Return [X, Y] of the center of cell containing provided text 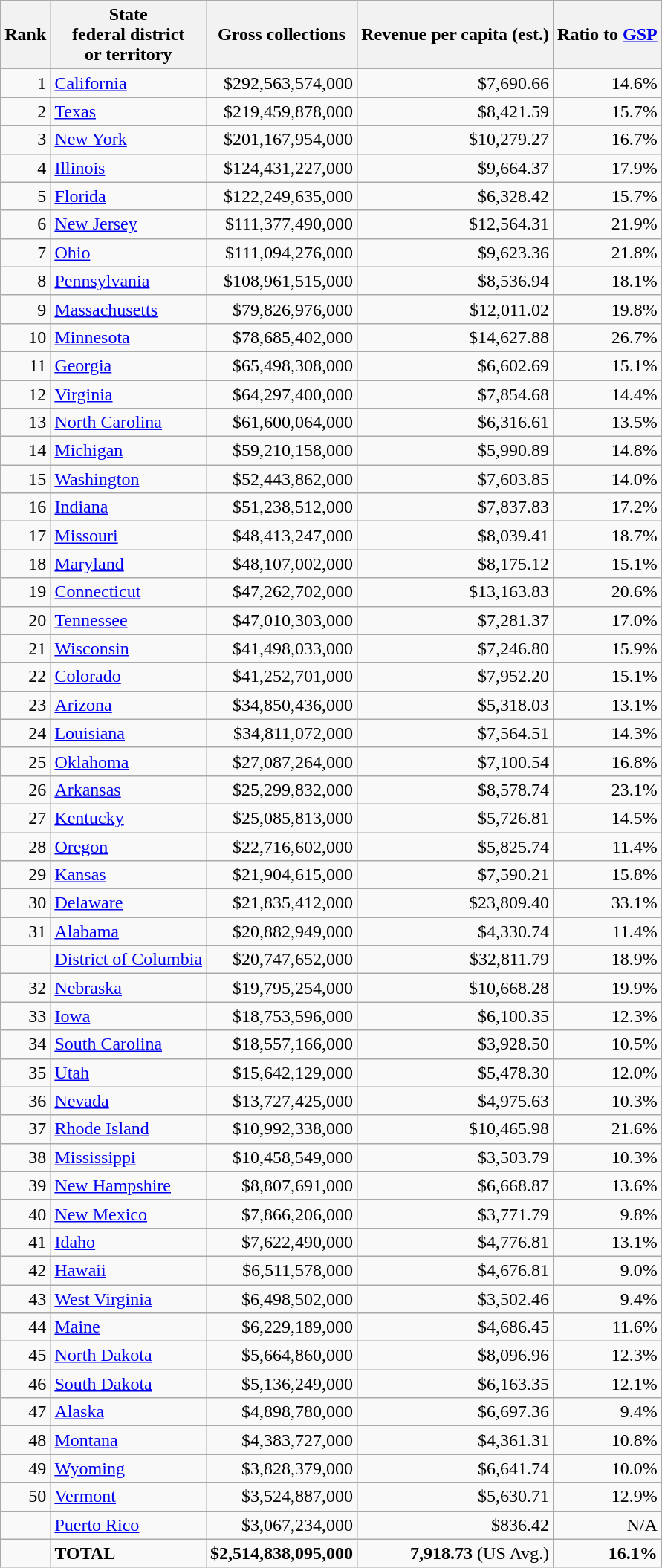
3 [25, 140]
42 [25, 1270]
$10,668.28 [455, 988]
$122,249,635,000 [282, 196]
10.0% [608, 1468]
$4,361.31 [455, 1440]
$47,262,702,000 [282, 592]
$9,623.36 [455, 253]
$34,850,436,000 [282, 705]
$20,882,949,000 [282, 931]
Vermont [129, 1497]
21.6% [608, 1129]
45 [25, 1356]
21.8% [608, 253]
19.8% [608, 309]
16.1% [608, 1553]
$8,536.94 [455, 281]
7,918.73 (US Avg.) [455, 1553]
31 [25, 931]
11.6% [608, 1327]
14.0% [608, 479]
$7,100.54 [455, 761]
District of Columbia [129, 960]
Georgia [129, 365]
North Dakota [129, 1356]
28 [25, 846]
2 [25, 111]
$201,167,954,000 [282, 140]
11 [25, 365]
New Jersey [129, 224]
18.7% [608, 536]
Virginia [129, 394]
40 [25, 1214]
$6,498,502,000 [282, 1299]
7 [25, 253]
8 [25, 281]
15 [25, 479]
$3,502.46 [455, 1299]
16.8% [608, 761]
South Dakota [129, 1384]
Kentucky [129, 818]
Arizona [129, 705]
$7,854.68 [455, 394]
$3,828,379,000 [282, 1468]
$41,252,701,000 [282, 677]
$7,281.37 [455, 620]
34 [25, 1044]
12.9% [608, 1497]
5 [25, 196]
Arkansas [129, 790]
Hawaii [129, 1270]
West Virginia [129, 1299]
Wisconsin [129, 648]
$3,524,887,000 [282, 1497]
16.7% [608, 140]
$61,600,064,000 [282, 423]
$19,795,254,000 [282, 988]
$78,685,402,000 [282, 337]
Utah [129, 1073]
14.5% [608, 818]
26.7% [608, 337]
$23,809.40 [455, 903]
$4,975.63 [455, 1101]
Louisiana [129, 733]
$52,443,862,000 [282, 479]
$15,642,129,000 [282, 1073]
$51,238,512,000 [282, 507]
California [129, 83]
$22,716,602,000 [282, 846]
$4,776.81 [455, 1242]
$7,246.80 [455, 648]
$7,590.21 [455, 875]
$7,564.51 [455, 733]
49 [25, 1468]
$6,668.87 [455, 1185]
$25,299,832,000 [282, 790]
$6,511,578,000 [282, 1270]
$6,100.35 [455, 1016]
$10,279.27 [455, 140]
14.6% [608, 83]
18.1% [608, 281]
Ohio [129, 253]
Iowa [129, 1016]
15.9% [608, 648]
Maine [129, 1327]
Alabama [129, 931]
36 [25, 1101]
Statefederal district or territory [129, 35]
$12,011.02 [455, 309]
Rhode Island [129, 1129]
17.9% [608, 168]
$3,771.79 [455, 1214]
$3,928.50 [455, 1044]
Mississippi [129, 1157]
1 [25, 83]
$27,087,264,000 [282, 761]
14 [25, 451]
13.6% [608, 1185]
$21,835,412,000 [282, 903]
$292,563,574,000 [282, 83]
Colorado [129, 677]
20.6% [608, 592]
12.1% [608, 1384]
Illinois [129, 168]
$6,229,189,000 [282, 1327]
$8,421.59 [455, 111]
19.9% [608, 988]
22 [25, 677]
$7,952.20 [455, 677]
10.5% [608, 1044]
$13,727,425,000 [282, 1101]
Tennessee [129, 620]
$4,676.81 [455, 1270]
$4,898,780,000 [282, 1412]
4 [25, 168]
New York [129, 140]
17.0% [608, 620]
$12,564.31 [455, 224]
$48,413,247,000 [282, 536]
South Carolina [129, 1044]
Ratio to GSP [608, 35]
Kansas [129, 875]
$124,431,227,000 [282, 168]
$8,096.96 [455, 1356]
46 [25, 1384]
$219,459,878,000 [282, 111]
$5,664,860,000 [282, 1356]
21 [25, 648]
$6,641.74 [455, 1468]
Missouri [129, 536]
$4,383,727,000 [282, 1440]
$13,163.83 [455, 592]
27 [25, 818]
23 [25, 705]
32 [25, 988]
$21,904,615,000 [282, 875]
$65,498,308,000 [282, 365]
Alaska [129, 1412]
Oklahoma [129, 761]
$48,107,002,000 [282, 564]
$111,094,276,000 [282, 253]
19 [25, 592]
$111,377,490,000 [282, 224]
$79,826,976,000 [282, 309]
Indiana [129, 507]
$32,811.79 [455, 960]
Revenue per capita (est.) [455, 35]
$25,085,813,000 [282, 818]
$8,175.12 [455, 564]
$14,627.88 [455, 337]
10.8% [608, 1440]
Nevada [129, 1101]
$7,622,490,000 [282, 1242]
Connecticut [129, 592]
$18,753,596,000 [282, 1016]
$6,602.69 [455, 365]
$9,664.37 [455, 168]
$7,866,206,000 [282, 1214]
$8,807,691,000 [282, 1185]
39 [25, 1185]
$7,837.83 [455, 507]
Maryland [129, 564]
North Carolina [129, 423]
$7,603.85 [455, 479]
New Mexico [129, 1214]
20 [25, 620]
$8,578.74 [455, 790]
Minnesota [129, 337]
10 [25, 337]
$6,316.61 [455, 423]
14.3% [608, 733]
Pennsylvania [129, 281]
12 [25, 394]
Texas [129, 111]
$6,697.36 [455, 1412]
Michigan [129, 451]
13 [25, 423]
$18,557,166,000 [282, 1044]
$5,825.74 [455, 846]
35 [25, 1073]
6 [25, 224]
43 [25, 1299]
Oregon [129, 846]
Florida [129, 196]
$20,747,652,000 [282, 960]
14.8% [608, 451]
29 [25, 875]
$59,210,158,000 [282, 451]
17.2% [608, 507]
18 [25, 564]
41 [25, 1242]
Washington [129, 479]
13.5% [608, 423]
$5,726.81 [455, 818]
Wyoming [129, 1468]
$34,811,072,000 [282, 733]
25 [25, 761]
48 [25, 1440]
$5,478.30 [455, 1073]
$7,690.66 [455, 83]
30 [25, 903]
$3,503.79 [455, 1157]
9.8% [608, 1214]
15.8% [608, 875]
New Hampshire [129, 1185]
Gross collections [282, 35]
23.1% [608, 790]
$8,039.41 [455, 536]
$41,498,033,000 [282, 648]
9.0% [608, 1270]
$4,330.74 [455, 931]
$108,961,515,000 [282, 281]
N/A [608, 1525]
24 [25, 733]
47 [25, 1412]
38 [25, 1157]
$64,297,400,000 [282, 394]
$10,458,549,000 [282, 1157]
26 [25, 790]
37 [25, 1129]
$3,067,234,000 [282, 1525]
TOTAL [129, 1553]
14.4% [608, 394]
Rank [25, 35]
$5,318.03 [455, 705]
33.1% [608, 903]
44 [25, 1327]
33 [25, 1016]
Delaware [129, 903]
9 [25, 309]
$4,686.45 [455, 1327]
Puerto Rico [129, 1525]
$836.42 [455, 1525]
18.9% [608, 960]
$2,514,838,095,000 [282, 1553]
$5,630.71 [455, 1497]
$10,992,338,000 [282, 1129]
$6,163.35 [455, 1384]
$47,010,303,000 [282, 620]
$5,136,249,000 [282, 1384]
Nebraska [129, 988]
$5,990.89 [455, 451]
21.9% [608, 224]
12.0% [608, 1073]
$10,465.98 [455, 1129]
Massachusetts [129, 309]
17 [25, 536]
50 [25, 1497]
Montana [129, 1440]
Idaho [129, 1242]
$6,328.42 [455, 196]
16 [25, 507]
